For the text-containing cell, return its midpoint in (X, Y) coordinate format. 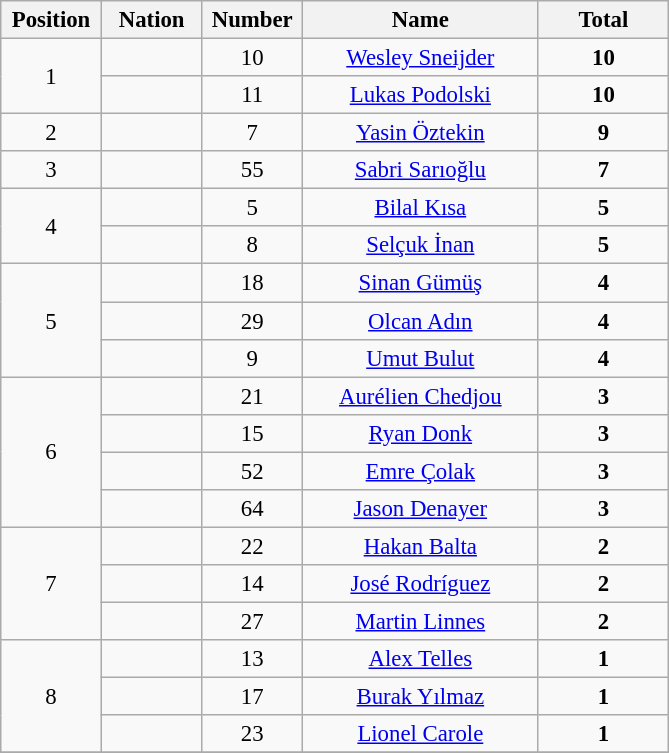
15 (252, 433)
José Rodríguez (421, 584)
Sabri Sarıoğlu (421, 170)
Bilal Kısa (421, 208)
13 (252, 659)
Name (421, 20)
Sinan Gümüş (421, 283)
6 (52, 452)
Wesley Sneijder (421, 58)
17 (252, 697)
Lukas Podolski (421, 95)
Ryan Donk (421, 433)
27 (252, 621)
29 (252, 321)
21 (252, 396)
Yasin Öztekin (421, 133)
Nation (152, 20)
11 (252, 95)
Alex Telles (421, 659)
52 (252, 471)
23 (252, 734)
Burak Yılmaz (421, 697)
18 (252, 283)
Umut Bulut (421, 358)
Hakan Balta (421, 546)
Position (52, 20)
64 (252, 509)
Emre Çolak (421, 471)
Olcan Adın (421, 321)
Martin Linnes (421, 621)
Jason Denayer (421, 509)
Aurélien Chedjou (421, 396)
14 (252, 584)
Lionel Carole (421, 734)
Total (604, 20)
Number (252, 20)
55 (252, 170)
22 (252, 546)
Selçuk İnan (421, 245)
